From the cell containing the given text, extract its center point as (x, y) coordinate. 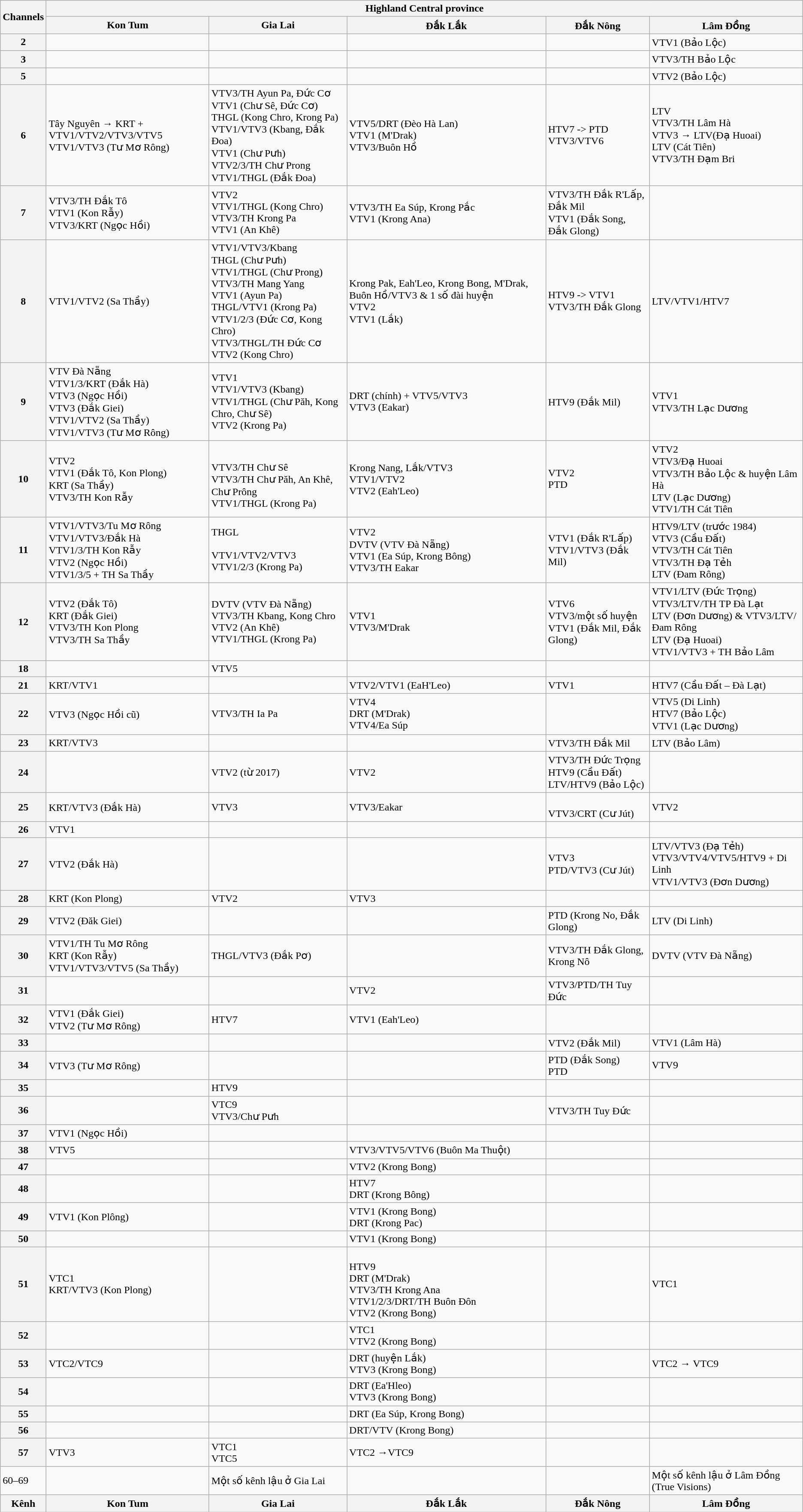
VTV Đà Nẵng VTV1/3/KRT (Đắk Hà) VTV3 (Ngọc Hồi) VTV3 (Đắk Giei) VTV1/VTV2 (Sa Thầy) VTV1/VTV3 (Tư Mơ Rông) (128, 402)
VTV2 (Đắk Hà) (128, 864)
LTVVTV3/TH Lâm HàVTV3 → LTV(Đạ Huoai) LTV (Cát Tiên)VTV3/TH Đạm Bri (726, 135)
12 (23, 621)
VTV1 (Krong Bong) (447, 1239)
VTV3/TH Tuy Đức (598, 1110)
VTV3/VTV5/VTV6 (Buôn Ma Thuột) (447, 1150)
11 (23, 550)
21 (23, 685)
VTV3PTD/VTV3 (Cư Jút) (598, 864)
VTV1 (Ngọc Hồi) (128, 1133)
HTV7 -> PTD VTV3/VTV6 (598, 135)
VTV3/TH Đắk Tô VTV1 (Kon Rẫy) VTV3/KRT (Ngọc Hồi) (128, 213)
24 (23, 772)
DRT (Ea'Hleo) VTV3 (Krong Bong) (447, 1392)
25 (23, 807)
34 (23, 1066)
VTC2/VTC9 (128, 1364)
VTV1/LTV (Đức Trọng)VTV3/LTV/TH TP Đà LạtLTV (Đơn Dương) & VTV3/LTV/Đam Rông LTV (Đạ Huoai) VTV1/VTV3 + TH Bảo Lâm (726, 621)
KRT/VTV3 (128, 743)
VTV3/TH Ea Súp, Krong Pắc VTV1 (Krong Ana) (447, 213)
2 (23, 42)
HTV9 (278, 1088)
HTV7 (Cầu Đất – Đà Lạt) (726, 685)
LTV/VTV1/HTV7 (726, 301)
VTV1 VTV1/VTV3 (Kbang) VTV1/THGL (Chư Păh, Kong Chro, Chư Sê) VTV2 (Krong Pa) (278, 402)
Krong Pak, Eah'Leo, Krong Bong, M'Drak, Buôn Hồ/VTV3 & 1 số đài huyện VTV2 VTV1 (Lắk) (447, 301)
VTV1 (Đắk R'Lấp) VTV1/VTV3 (Đắk Mil) (598, 550)
VTV2 (Đắk Tô) KRT (Đắk Giei) VTV3/TH Kon Plong VTV3/TH Sa Thầy (128, 621)
VTV1 (Eah'Leo) (447, 1019)
PTD (Krong No, Đắk Glong) (598, 921)
HTV7 (278, 1019)
Krong Nang, Lắk/VTV3 VTV1/VTV2 VTV2 (Eah'Leo) (447, 479)
Tây Nguyên → KRT + VTV1/VTV2/VTV3/VTV5VTV1/VTV3 (Tư Mơ Rông) (128, 135)
36 (23, 1110)
54 (23, 1392)
VTC1 (726, 1284)
PTD (Đắk Song) PTD (598, 1066)
38 (23, 1150)
VTV5 (Di Linh)HTV7 (Bảo Lộc)VTV1 (Lạc Dương) (726, 714)
Kênh (23, 1503)
DRT (Ea Súp, Krong Bong) (447, 1414)
VTV3 (Ngọc Hồi cũ) (128, 714)
VTC2 → VTC9 (726, 1364)
53 (23, 1364)
56 (23, 1430)
VTV5/DRT (Đèo Hà Lan) VTV1 (M'Drak)VTV3/Buôn Hồ (447, 135)
Một số kênh lậu ở Lâm Đồng (True Visions) (726, 1480)
KRT/VTV1 (128, 685)
DVTV (VTV Đà Nẵng) (726, 956)
VTV1 (Krong Bong) DRT (Krong Pac) (447, 1217)
VTC2 →VTC9 (447, 1452)
VTV1/VTV2 (Sa Thầy) (128, 301)
DRT (chính) + VTV5/VTV3 VTV3 (Eakar) (447, 402)
LTV (Di Linh) (726, 921)
VTV3/Eakar (447, 807)
HTV9 -> VTV1 VTV3/TH Đắk Glong (598, 301)
VTV2 (Đắk Mil) (598, 1043)
VTV3/TH Ia Pa (278, 714)
HTV9DRT (M'Drak) VTV3/TH Krong Ana VTV1/2/3/DRT/TH Buôn Đôn VTV2 (Krong Bong) (447, 1284)
VTC1 KRT/VTV3 (Kon Plong) (128, 1284)
48 (23, 1188)
35 (23, 1088)
VTV3/TH Đắk Glong, Krong Nô (598, 956)
23 (23, 743)
VTV1 (Kon Plông) (128, 1217)
VTV2 (Bảo Lộc) (726, 76)
VTV1 (Bảo Lộc) (726, 42)
30 (23, 956)
VTV6 VTV3/một số huyện VTV1 (Đắk Mil, Đắk Glong) (598, 621)
LTV/VTV3 (Đạ Tẻh) VTV3/VTV4/VTV5/HTV9 + Di Linh VTV1/VTV3 (Đơn Dương) (726, 864)
49 (23, 1217)
VTC1VTC5 (278, 1452)
VTV1 (Lâm Hà) (726, 1043)
VTV2 (Đăk Giei) (128, 921)
VTV2 VTV1 (Đắk Tô, Kon Plong) KRT (Sa Thầy) VTV3/TH Kon Rẫy (128, 479)
VTV2 (Krong Bong) (447, 1167)
18 (23, 668)
VTV2 PTD (598, 479)
10 (23, 479)
THGL VTV1/VTV2/VTV3 VTV1/2/3 (Krong Pa) (278, 550)
33 (23, 1043)
VTV3/TH Đắk R'Lấp, Đắk Mil VTV1 (Đắk Song, Đắk Glong) (598, 213)
Highland Central province (425, 9)
VTC9 VTV3/Chư Pưh (278, 1110)
55 (23, 1414)
29 (23, 921)
VTV2 (từ 2017) (278, 772)
VTV2VTV3/Đạ Huoai VTV3/TH Bảo Lộc & huyện Lâm Hà LTV (Lạc Dương) VTV1/TH Cát Tiên (726, 479)
VTV1VTV3/M'Drak (447, 621)
VTV3 (Tư Mơ Rông) (128, 1066)
5 (23, 76)
HTV9/LTV (trước 1984)VTV3 (Cầu Đất)VTV3/TH Cát TiênVTV3/TH Đạ Tẻh LTV (Đam Rông) (726, 550)
22 (23, 714)
VTV3/CRT (Cư Jút) (598, 807)
7 (23, 213)
VTV9 (726, 1066)
Channels (23, 17)
27 (23, 864)
THGL/VTV3 (Đắk Pơ) (278, 956)
KRT/VTV3 (Đắk Hà) (128, 807)
DRT/VTV (Krong Bong) (447, 1430)
LTV (Bảo Lâm) (726, 743)
26 (23, 829)
VTV3/PTD/TH Tuy Đức (598, 991)
VTV3/TH Chư Sê VTV3/TH Chư Păh, An Khê, Chư Prông VTV1/THGL (Krong Pa) (278, 479)
VTC1 VTV2 (Krong Bong) (447, 1335)
6 (23, 135)
28 (23, 898)
VTV1/VTV3/Tu Mơ RôngVTV1/VTV3/Đắk Hà VTV1/3/TH Kon Rẫy VTV2 (Ngọc Hồi) VTV1/3/5 + TH Sa Thầy (128, 550)
3 (23, 59)
VTV2DVTV (VTV Đà Nẵng)VTV1 (Ea Súp, Krong Bông) VTV3/TH Eakar (447, 550)
VTV1 (Đắk Giei) VTV2 (Tư Mơ Rông) (128, 1019)
9 (23, 402)
Một số kênh lậu ở Gia Lai (278, 1480)
VTV3/TH Đắk Mil (598, 743)
32 (23, 1019)
VTV4 DRT (M'Drak)VTV4/Ea Súp (447, 714)
VTV3/TH Đức TrọngHTV9 (Cầu Đất)LTV/HTV9 (Bảo Lộc) (598, 772)
VTV1/TH Tu Mơ Rông KRT (Kon Rẫy) VTV1/VTV3/VTV5 (Sa Thầy) (128, 956)
8 (23, 301)
51 (23, 1284)
52 (23, 1335)
DVTV (VTV Đà Nẵng)VTV3/TH Kbang, Kong Chro VTV2 (An Khê) VTV1/THGL (Krong Pa) (278, 621)
HTV9 (Đắk Mil) (598, 402)
47 (23, 1167)
DRT (huyện Lắk) VTV3 (Krong Bong) (447, 1364)
VTV2 VTV1/THGL (Kong Chro) VTV3/TH Krong Pa VTV1 (An Khê) (278, 213)
31 (23, 991)
HTV7 DRT (Krong Bông) (447, 1188)
50 (23, 1239)
KRT (Kon Plong) (128, 898)
VTV3/TH Bảo Lộc (726, 59)
VTV2/VTV1 (EaH'Leo) (447, 685)
57 (23, 1452)
VTV1VTV3/TH Lạc Dương (726, 402)
37 (23, 1133)
60–69 (23, 1480)
